Search for the cell housing the specified text and yield its (X, Y) center coordinate. 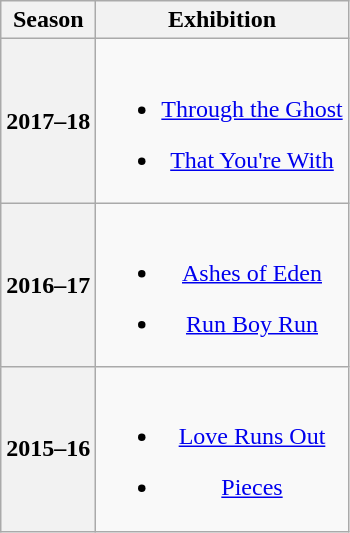
Through the Ghost That You're With (222, 121)
Season (48, 20)
Exhibition (222, 20)
Love Runs Out Pieces (222, 449)
2015–16 (48, 449)
2017–18 (48, 121)
2016–17 (48, 285)
Ashes of Eden Run Boy Run (222, 285)
